From the cell containing the given text, extract its center point as (X, Y) coordinate. 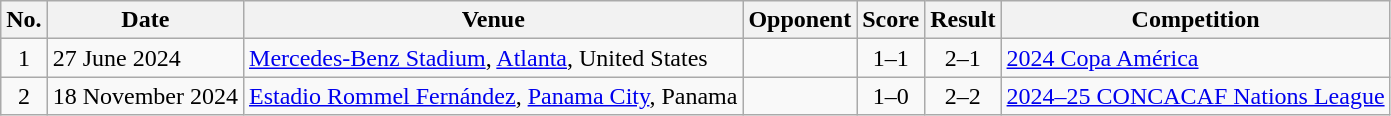
2024 Copa América (1196, 58)
27 June 2024 (145, 58)
Venue (494, 20)
Estadio Rommel Fernández, Panama City, Panama (494, 96)
2 (24, 96)
Score (891, 20)
Date (145, 20)
2–1 (963, 58)
2–2 (963, 96)
18 November 2024 (145, 96)
Competition (1196, 20)
Opponent (800, 20)
1–1 (891, 58)
1–0 (891, 96)
Mercedes-Benz Stadium, Atlanta, United States (494, 58)
1 (24, 58)
No. (24, 20)
2024–25 CONCACAF Nations League (1196, 96)
Result (963, 20)
